Find where the given text appears and provide that cell's center as [X, Y] coordinate. 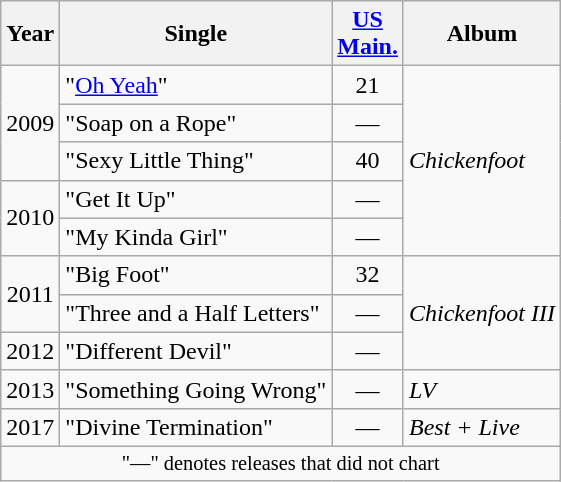
2012 [30, 351]
LV [482, 389]
"Get It Up" [196, 199]
Year [30, 34]
"Soap on a Rope" [196, 123]
"My Kinda Girl" [196, 237]
"Sexy Little Thing" [196, 161]
Chickenfoot [482, 161]
Album [482, 34]
"Something Going Wrong" [196, 389]
"Different Devil" [196, 351]
"Divine Termination" [196, 427]
2010 [30, 218]
"Big Foot" [196, 275]
2011 [30, 294]
21 [368, 85]
Single [196, 34]
"—" denotes releases that did not chart [281, 463]
"Oh Yeah" [196, 85]
2017 [30, 427]
Chickenfoot III [482, 313]
2013 [30, 389]
USMain. [368, 34]
2009 [30, 123]
Best + Live [482, 427]
"Three and a Half Letters" [196, 313]
32 [368, 275]
40 [368, 161]
